Provide the (X, Y) coordinate of the cell's center where the given text is located.  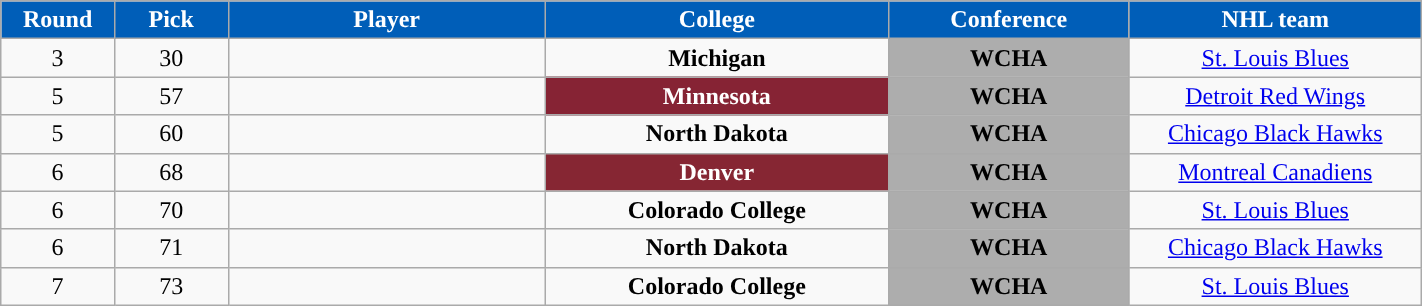
College (716, 20)
Detroit Red Wings (1275, 96)
Round (58, 20)
30 (171, 58)
3 (58, 58)
70 (171, 210)
Player (386, 20)
Denver (716, 172)
57 (171, 96)
Minnesota (716, 96)
73 (171, 286)
Conference (1008, 20)
Michigan (716, 58)
7 (58, 286)
60 (171, 134)
71 (171, 248)
Montreal Canadiens (1275, 172)
68 (171, 172)
Pick (171, 20)
NHL team (1275, 20)
